For the text-containing cell, return its midpoint in [x, y] coordinate format. 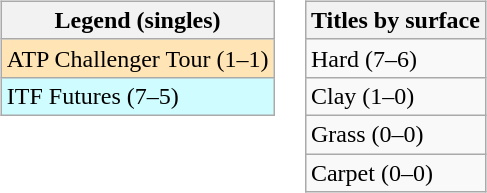
Hard (7–6) [395, 58]
Carpet (0–0) [395, 173]
Grass (0–0) [395, 134]
Legend (singles) [138, 20]
ITF Futures (7–5) [138, 96]
Clay (1–0) [395, 96]
ATP Challenger Tour (1–1) [138, 58]
Titles by surface [395, 20]
